Pinpoint the cell where the given text exists, returning its (x, y) midpoint coordinate. 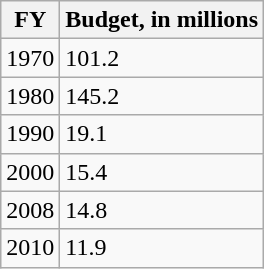
2008 (30, 210)
14.8 (162, 210)
2000 (30, 172)
145.2 (162, 96)
1990 (30, 134)
FY (30, 20)
2010 (30, 248)
15.4 (162, 172)
1970 (30, 58)
Budget, in millions (162, 20)
11.9 (162, 248)
1980 (30, 96)
19.1 (162, 134)
101.2 (162, 58)
